Pinpoint the cell where the given text exists, returning its (X, Y) midpoint coordinate. 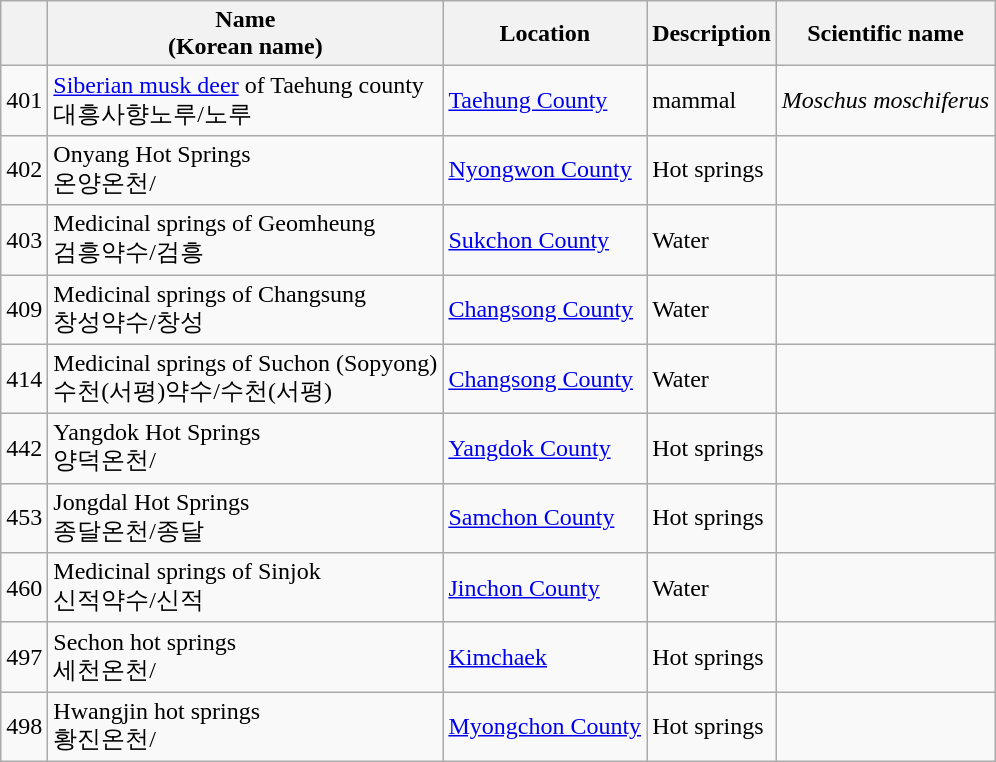
Name(Korean name) (246, 34)
Siberian musk deer of Taehung county 대흥사향노루/노루 (246, 101)
Taehung County (545, 101)
Medicinal springs of Suchon (Sopyong)수천(서평)약수/수천(서평) (246, 379)
409 (24, 309)
Location (545, 34)
Medicinal springs of Sinjok신적약수/신적 (246, 588)
442 (24, 449)
453 (24, 518)
498 (24, 727)
401 (24, 101)
497 (24, 657)
Onyang Hot Springs온양온천/ (246, 170)
Description (712, 34)
Myongchon County (545, 727)
Medicinal springs of Geomheung검흥약수/검흥 (246, 240)
Jongdal Hot Springs종달온천/종달 (246, 518)
414 (24, 379)
403 (24, 240)
Sukchon County (545, 240)
Hwangjin hot springs황진온천/ (246, 727)
402 (24, 170)
Moschus moschiferus (885, 101)
Kimchaek (545, 657)
Sechon hot springs세천온천/ (246, 657)
Yangdok County (545, 449)
Samchon County (545, 518)
Scientific name (885, 34)
mammal (712, 101)
Jinchon County (545, 588)
Yangdok Hot Springs양덕온천/ (246, 449)
Nyongwon County (545, 170)
460 (24, 588)
Medicinal springs of Changsung창성약수/창성 (246, 309)
